Return (x, y) of the center of cell containing provided text 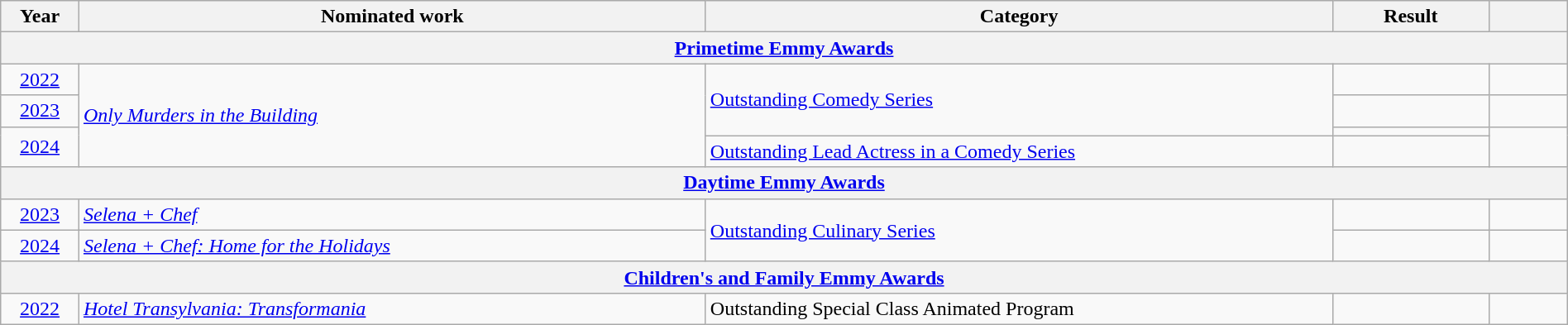
Selena + Chef: Home for the Holidays (392, 246)
Hotel Transylvania: Transformania (392, 308)
Selena + Chef (392, 214)
Primetime Emmy Awards (784, 48)
Outstanding Comedy Series (1019, 99)
Children's and Family Emmy Awards (784, 277)
Daytime Emmy Awards (784, 183)
Year (40, 17)
Nominated work (392, 17)
Outstanding Lead Actress in a Comedy Series (1019, 151)
Only Murders in the Building (392, 116)
Outstanding Culinary Series (1019, 230)
Outstanding Special Class Animated Program (1019, 308)
Result (1411, 17)
Category (1019, 17)
